Detect which cell encompasses the target text, then output its (x, y) center coordinate. 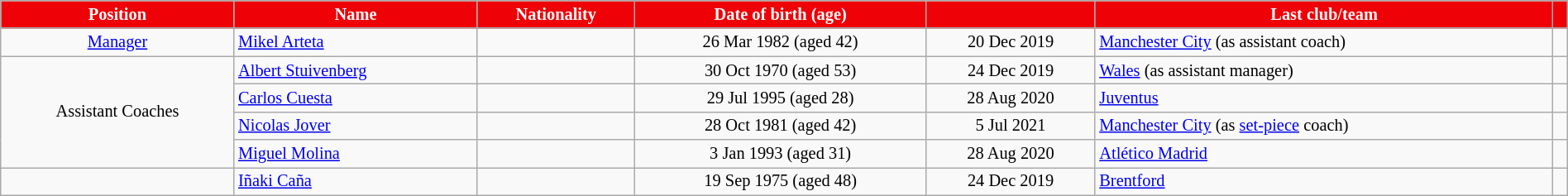
Mikel Arteta (356, 42)
29 Jul 1995 (aged 28) (781, 98)
Juventus (1324, 98)
26 Mar 1982 (aged 42) (781, 42)
Last club/team (1324, 14)
Atlético Madrid (1324, 154)
Miguel Molina (356, 154)
Assistant Coaches (117, 112)
Position (117, 14)
Albert Stuivenberg (356, 70)
Brentford (1324, 181)
Wales (as assistant manager) (1324, 70)
Iñaki Caña (356, 181)
Nationality (556, 14)
Name (356, 14)
Date of birth (age) (781, 14)
Carlos Cuesta (356, 98)
Nicolas Jover (356, 126)
Manchester City (as assistant coach) (1324, 42)
30 Oct 1970 (aged 53) (781, 70)
5 Jul 2021 (1011, 126)
Manager (117, 42)
28 Oct 1981 (aged 42) (781, 126)
19 Sep 1975 (aged 48) (781, 181)
20 Dec 2019 (1011, 42)
3 Jan 1993 (aged 31) (781, 154)
Manchester City (as set-piece coach) (1324, 126)
